Extract the (x, y) coordinate from the center of the cell holding the provided text.  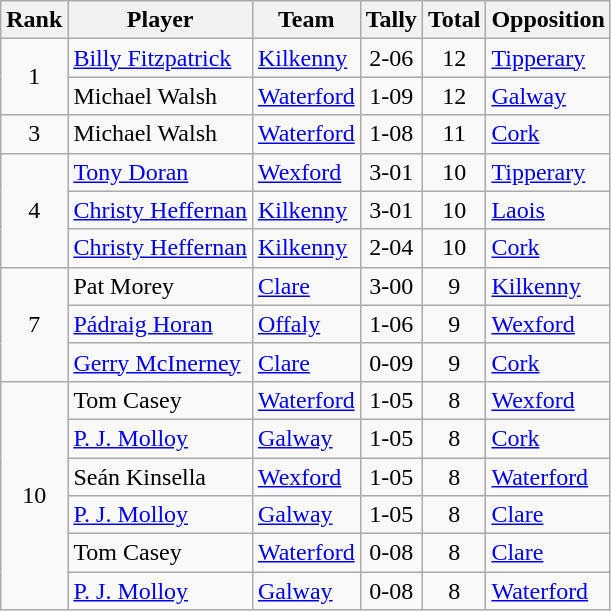
11 (454, 134)
Seán Kinsella (160, 477)
Pádraig Horan (160, 324)
3 (34, 134)
1-09 (391, 96)
4 (34, 210)
Billy Fitzpatrick (160, 58)
7 (34, 324)
0-09 (391, 362)
3-00 (391, 286)
Opposition (548, 20)
Rank (34, 20)
1-08 (391, 134)
1-06 (391, 324)
2-04 (391, 248)
Tally (391, 20)
Player (160, 20)
Tony Doran (160, 172)
2-06 (391, 58)
Total (454, 20)
Team (306, 20)
Offaly (306, 324)
Pat Morey (160, 286)
Gerry McInerney (160, 362)
1 (34, 77)
Laois (548, 210)
